Determine the [X, Y] coordinate at the center of the cell enclosing the given text.  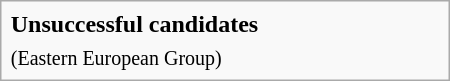
(Eastern European Group) [224, 57]
Unsuccessful candidates [224, 24]
